Identify which cell holds the provided text, then report its [X, Y] central coordinate. 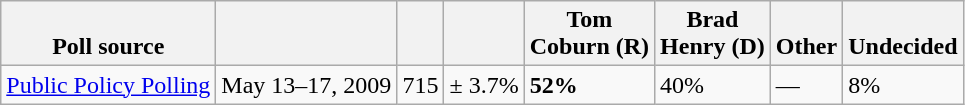
— [806, 85]
8% [903, 85]
715 [420, 85]
Undecided [903, 34]
Public Policy Polling [108, 85]
40% [713, 85]
TomCoburn (R) [589, 34]
± 3.7% [484, 85]
May 13–17, 2009 [306, 85]
Other [806, 34]
BradHenry (D) [713, 34]
52% [589, 85]
Poll source [108, 34]
